Return the (X, Y) coordinate for the center point of the cell that contains the specified text.  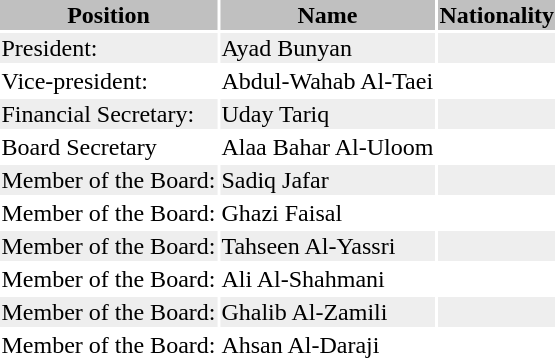
Sadiq Jafar (328, 180)
Ghazi Faisal (328, 213)
Position (108, 15)
Ayad Bunyan (328, 48)
Name (328, 15)
Ghalib Al-Zamili (328, 312)
Abdul-Wahab Al-Taei (328, 81)
Ali Al-Shahmani (328, 279)
Tahseen Al-Yassri (328, 246)
Financial Secretary: (108, 114)
Uday Tariq (328, 114)
Alaa Bahar Al-Uloom (328, 147)
Board Secretary (108, 147)
Vice-president: (108, 81)
President: (108, 48)
